Provide the [X, Y] coordinate of the cell's center where the given text is located.  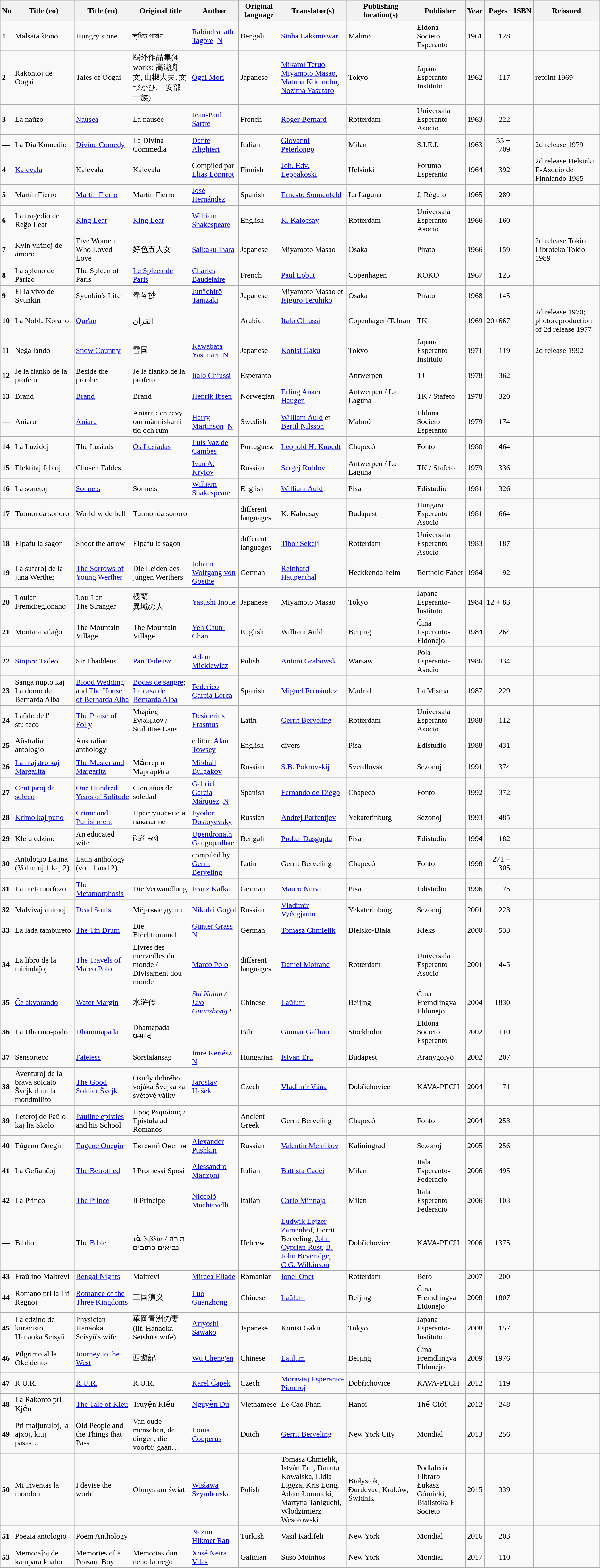
Podlahxia Libraro Łukasz Górnicki, Bjalistoka E-Societo [440, 1490]
The Lusiads [103, 447]
Aŭstralia antologio [44, 746]
1994 [475, 838]
Ма́стер и Маргари́та [161, 767]
La Laguna [381, 195]
2013 [475, 1434]
2005 [475, 1146]
Copenhagen/Tehran [381, 321]
Old People and the Things that Pass [103, 1434]
1996 [475, 888]
Mikami Teruo, Miyamoto Masao, Matuba Kikunobu, Nozima Yasutaro [313, 78]
Helsinki [381, 170]
Ōgai Mori [214, 78]
Nguyễn Du [214, 1405]
Copenhagen [381, 275]
43 [7, 1277]
Shi Naian / Luo Guanzhong? [214, 1003]
1969 [475, 321]
Tibor Sekelj [313, 543]
Ariyoshi Sawako [214, 1328]
Five Women Who Loved Love [103, 250]
Pola Esperanto-Asocio [440, 661]
Qur'an [103, 321]
20 [7, 602]
Title (eo) [44, 11]
20+667 [498, 321]
Portuguese [259, 447]
Obmyślam świat [161, 1490]
Physician Hanaoka Seisyû's wife [103, 1328]
1986 [475, 661]
Antologio Latina (Volumoj 1 kaj 2) [44, 863]
1987 [475, 691]
203 [498, 1537]
Hungarian [259, 1057]
Marco Polo [214, 964]
Gabriel García Márquez N [214, 792]
Kvin virinoj de amoro [44, 250]
Krimo kaj puno [44, 817]
1 [7, 36]
Leteroj de Paŭlo kaj lia Skolo [44, 1121]
Finnish [259, 170]
La majstro kaj Margarita [44, 767]
I Promessi Sposi [161, 1171]
Stockholm [381, 1032]
The Sorrows of Young Werther [103, 573]
46 [7, 1358]
Wu Cheng'en [214, 1358]
Kleks [440, 930]
Year [475, 11]
Fernando de Diego [313, 792]
Shoot the arrow [103, 543]
Fateless [103, 1057]
289 [498, 195]
320 [498, 396]
Publisher [440, 11]
1830 [498, 1003]
14 [7, 447]
Franz Kafka [214, 888]
5 [7, 195]
Memories of a Peasant Boy [103, 1557]
The Master and Margarita [103, 767]
4 [7, 170]
Swedish [259, 421]
Paul Lobut [313, 275]
71 [498, 1087]
17 [7, 513]
The Metamorphosis [103, 888]
Heckkendalheim [381, 573]
Cent jaroj da soleco [44, 792]
9 [7, 296]
Die Leiden des jungen Werthers [161, 573]
Malsata ŝtono [44, 36]
13 [7, 396]
1976 [498, 1358]
Bero [440, 1277]
Ĉe akvorando [44, 1003]
12 [7, 376]
Harry Martinson N [214, 421]
19 [7, 573]
Valentin Melnikov [313, 1146]
Elektitaj fabloj [44, 467]
2017 [475, 1557]
Kawabata Yasunari N [214, 350]
2015 [475, 1490]
Poezia antologio [44, 1537]
鴎外作品集(4 works: 高瀬舟文, 山椒大夫, 文づかひ, 安部一族) [161, 78]
Thế Giới [440, 1405]
reprint 1969 [567, 78]
Aniara [103, 421]
38 [7, 1087]
La naŭzo [44, 119]
William Auld et Bertil Nilsson [313, 421]
華岡青洲の妻(lit. Hanaoka Seishū's wife) [161, 1328]
1962 [475, 78]
8 [7, 275]
Die Verwandlung [161, 888]
La Dia Komedio [44, 144]
29 [7, 838]
1993 [475, 817]
楼蘭異域の人 [161, 602]
Moraviaj Esperanto-Pioniroj [313, 1383]
10 [7, 321]
Van oude menschen, de dingen, die voorbij gaan… [161, 1434]
The Tale of Kieu [103, 1405]
বিদুষী ভার্যা [161, 838]
Pages [498, 11]
τὰ βιβλία / תורה נביאים כתובים [161, 1243]
Vietnamese [259, 1405]
374 [498, 767]
Nausea [103, 119]
248 [498, 1405]
The Spleen of Paris [103, 275]
48 [7, 1405]
El la vivo de Syunkin [44, 296]
464 [498, 447]
István Ertl [313, 1057]
Alessandro Manzoni [214, 1171]
Μωρίας Εγκώμιον / Stultitiae Laus [161, 720]
Aventuroj de la brava soldato Ŝvejk dum la mondmilito [44, 1087]
Memoraĵoj de kampara knabo [44, 1557]
Le Spleen de Paris [161, 275]
Suso Moinhos [313, 1557]
Jun'ichirō Tanizaki [214, 296]
157 [498, 1328]
Mircea Eliade [214, 1277]
Antwerpen [381, 376]
La tragedio de Reĝo Lear [44, 220]
Yeh Chun-Chan [214, 632]
Battista Cadei [313, 1171]
Author [214, 11]
Osudy dobrého vojáka Švejka za světové války [161, 1087]
Saikaku Ihara [214, 250]
Loulan Fremdregionano [44, 602]
Fraŭlino Maitreyi [44, 1277]
José Hernández [214, 195]
Truyện Kiều [161, 1405]
La Luzidoj [44, 447]
Daniel Moirand [313, 964]
Sensorteco [44, 1057]
Vladimír Váňa [313, 1087]
1991 [475, 767]
Berthold Faber [440, 573]
Nikolai Gogol [214, 910]
Romano pri la Tri Regnoj [44, 1297]
2 [7, 78]
35 [7, 1003]
Romance of the Three Kingdoms [103, 1297]
春琴抄 [161, 296]
Sverdlovsk [381, 767]
La suferoj de la juna Werther [44, 573]
The Travels of Marco Polo [103, 964]
92 [498, 573]
Xosé Neira Vilas [214, 1557]
Crime and Punishment [103, 817]
362 [498, 376]
25 [7, 746]
Dutch [259, 1434]
Memorias dun neno labrego [161, 1557]
Le Cao Phan [313, 1405]
33 [7, 930]
2000 [475, 930]
Miguel Fernández [313, 691]
26 [7, 767]
Esperanto [259, 376]
431 [498, 746]
445 [498, 964]
An educated wife [103, 838]
I devise the world [103, 1490]
1964 [475, 170]
Hebrew [259, 1243]
Vladimir Vyĉegĵanin [313, 910]
Bengal Nights [103, 1277]
49 [7, 1434]
200 [498, 1277]
18 [7, 543]
Eŭgeno Onegin [44, 1146]
New York City [381, 1434]
159 [498, 250]
S.I.E.I. [440, 144]
Gunnar Gällmo [313, 1032]
La Divina Commedia [161, 144]
31 [7, 888]
Pan Tadeusz [161, 661]
22 [7, 661]
664 [498, 513]
32 [7, 910]
21 [7, 632]
23 [7, 691]
7 [7, 250]
Sinjoro Tadeo [44, 661]
Norwegian [259, 396]
2d release 1992 [567, 350]
Romanian [259, 1277]
西遊記 [161, 1358]
336 [498, 467]
45 [7, 1328]
La Nobla Korano [44, 321]
Maitreyi [161, 1277]
Евгений Онегин [161, 1146]
1998 [475, 863]
The Betrothed [103, 1171]
Giovanni Peterlongo [313, 144]
Arabic [259, 321]
Ionel Oneţ [313, 1277]
Latin anthology (vol. 1 and 2) [103, 863]
1992 [475, 792]
392 [498, 170]
Sanga nupto kaj La domo de Bernarda Alba [44, 691]
125 [498, 275]
Imre Kertész N [214, 1057]
28 [7, 817]
Carlo Minnaja [313, 1200]
Sorstalanság [161, 1057]
Translator(s) [313, 11]
Luo Guanzhong [214, 1297]
Pali [259, 1032]
30 [7, 863]
Louis Couperus [214, 1434]
Eugene Onegin [103, 1146]
Henrik Ibsen [214, 396]
Australian anthology [103, 746]
Die Blechtrommel [161, 930]
Warsaw [381, 661]
World-wide bell [103, 513]
Roger Bernard [313, 119]
182 [498, 838]
The Praise of Folly [103, 720]
Antoni Grabowski [313, 661]
334 [498, 661]
3 [7, 119]
Reissued [567, 11]
Vasil Kadifeli [313, 1537]
Mauro Nervi [313, 888]
533 [498, 930]
القرآن [161, 321]
36 [7, 1032]
145 [498, 296]
Montara vilaĝo [44, 632]
Jaroslav Hašek [214, 1087]
Mi inventas la mondon [44, 1490]
Water Margin [103, 1003]
187 [498, 543]
Publishing location(s) [381, 11]
Mikhail Bulgakov [214, 767]
Tomasz Chmielik [313, 930]
326 [498, 488]
Dhamapada धम्मपद [161, 1032]
La Princo [44, 1200]
Tomasz Chmielik, István Ertl, Danuta Kowalska, Lidia Ligęza, Kris Long, Adam Łomnicki, Martyna Taniguchi, Włodzimierz Wesołowski [313, 1490]
The Tin Drum [103, 930]
51 [7, 1537]
229 [498, 691]
372 [498, 792]
Title (en) [103, 11]
Luís Vaz de Camões [214, 447]
Laŭdo de l' stulteco [44, 720]
Syunkin's Life [103, 296]
2016 [475, 1537]
Reinhard Haupenthal [313, 573]
Aniara : en revy om människan i tid och rum [161, 421]
Il Principe [161, 1200]
174 [498, 421]
Original title [161, 11]
雪国 [161, 350]
Snow Country [103, 350]
Poem Anthology [103, 1537]
Lou-Lan The Stranger [103, 602]
Преступление и наказание [161, 817]
271 + 305 [498, 863]
Federico García Lorca [214, 691]
1961 [475, 36]
La spleno de Parizo [44, 275]
compiled by Gerrit Berveling [214, 863]
27 [7, 792]
KOKO [440, 275]
Fyodor Dostoyevsky [214, 817]
Biblio [44, 1243]
TJ [440, 376]
好色五人女 [161, 250]
485 [498, 817]
Dante Alighieri [214, 144]
103 [498, 1200]
Yasushi Inoue [214, 602]
Ivan A. Krylov [214, 467]
Blood Wedding and The House of Bernarda Alba [103, 691]
Divine Comedy [103, 144]
La sonetoj [44, 488]
Aniaro [44, 421]
Kaliningrad [381, 1146]
Upendronath Gangopadhae [214, 838]
ক্ষুধিত পাষাণ [161, 36]
Charles Baudelaire [214, 275]
75 [498, 888]
editor: Alan Towsey [214, 746]
The Bible [103, 1243]
Dhammapada [103, 1032]
Sergej Rublov [313, 467]
50 [7, 1490]
Probal Dasgupta [313, 838]
37 [7, 1057]
253 [498, 1121]
The Prince [103, 1200]
Wisława Szymborska [214, 1490]
Nazim Hikmet Ran [214, 1537]
Klera edzino [44, 838]
39 [7, 1121]
Rabindranath Tagore N [214, 36]
Livres des merveilles du monde / Divisament dou monde [161, 964]
Cien años de soledad [161, 792]
S.B. Pokrovskij [313, 767]
2d release Tokio Libroteko Tokio 1989 [567, 250]
Andrej Parfentjev [313, 817]
55 + 709 [498, 144]
207 [498, 1057]
Tales of Oogai [103, 78]
Adam Mickiewicz [214, 661]
Rakontoj de Oogai [44, 78]
Beside the prophet [103, 376]
47 [7, 1383]
128 [498, 36]
160 [498, 220]
Προς Ρωμαίους / Epistula ad Romanos [161, 1121]
Niccolò Machiavelli [214, 1200]
Bodas de sangre; La casa de Bernarda Alba [161, 691]
Madrid [381, 691]
12 + 83 [498, 602]
ISBN [522, 11]
La Rakonto pri Kjều [44, 1405]
2d release Helsinki E-Asocio de Finnlando 1985 [567, 170]
La libro de la mirindaĵoj [44, 964]
1983 [475, 543]
264 [498, 632]
Galician [259, 1557]
Ancient Greek [259, 1121]
Ĉina Esperanto-Eldonejo [440, 632]
222 [498, 119]
水浒传 [161, 1003]
24 [7, 720]
1965 [475, 195]
53 [7, 1557]
Original language [259, 11]
Chosen Fables [103, 467]
1967 [475, 275]
44 [7, 1297]
Dead Souls [103, 910]
1968 [475, 296]
Johann Wolfgang von Goethe [214, 573]
339 [498, 1490]
Bielsko-Biała [381, 930]
Aranygolyó [440, 1057]
Sinha Laksmiswar [313, 36]
La lada tambureto [44, 930]
La nausée [161, 119]
三国演义 [161, 1297]
42 [7, 1200]
Hungara Esperanto-Asocio [440, 513]
La Dharmo-pado [44, 1032]
Os Lusíadas [161, 447]
40 [7, 1146]
Desiderius Erasmus [214, 720]
Compiled par Elias Lönnrot [214, 170]
La edzino de kuracisto Hanaoka Seisyû [44, 1328]
Hungry stone [103, 36]
Miyamoto Masao et Isiguro Teruhiko [313, 296]
One Hundred Years of Solitude [103, 792]
Ernesto Sonnenfeld [313, 195]
Forumo Esperanto [440, 170]
divers [313, 746]
1375 [498, 1243]
No [7, 11]
J. Régulo [440, 195]
6 [7, 220]
Günter Grass N [214, 930]
2d release 1979 [567, 144]
La Misma [440, 691]
34 [7, 964]
15 [7, 467]
117 [498, 78]
41 [7, 1171]
1807 [498, 1297]
Turkish [259, 1537]
Alexander Pushkin [214, 1146]
The Good Soldier Švejk [103, 1087]
Joh. Edv. Leppäkoski [313, 170]
La Gefianĉoj [44, 1171]
Pilgrimo al la Okcidento [44, 1358]
Pri maljunuloj, la ajxoj, kiuj pasas… [44, 1434]
16 [7, 488]
Karel Čapek [214, 1383]
1980 [475, 447]
Ludwik Lejzer Zamenhof, Gerrit Berveling, John Cyprian Rust, B. John Beveridge, C.G. Wilkinson [313, 1243]
11 [7, 350]
La metamorfozo [44, 888]
Hanoi [381, 1405]
Malvivaj animoj [44, 910]
Sir Thaddeus [103, 661]
Jean-Paul Sartre [214, 119]
Мёртвые души [161, 910]
223 [498, 910]
2d release 1970; photoreproduction of 2d release 1977 [567, 321]
Journey to the West [103, 1358]
TK [440, 321]
495 [498, 1171]
Białystok, Đurđevac, Kraków, Świdnik [381, 1490]
2007 [475, 1277]
1971 [475, 350]
Pauline epistles and his School [103, 1121]
2009 [475, 1358]
Leopold H. Knoedt [313, 447]
Neĝa lando [44, 350]
112 [498, 720]
Erling Anker Haugen [313, 396]
